Return the (X, Y) coordinate for the center point of the cell that contains the specified text.  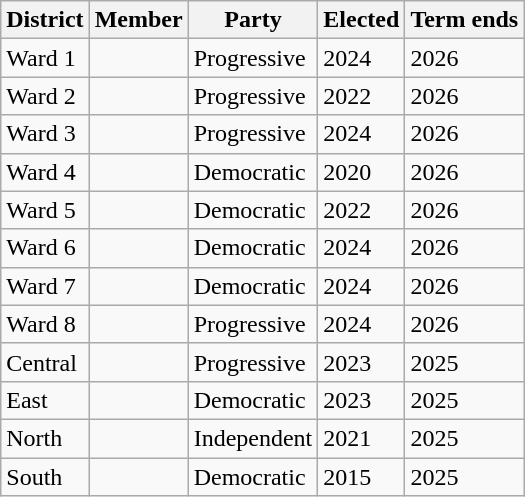
Independent (253, 438)
2015 (362, 477)
2021 (362, 438)
North (45, 438)
Party (253, 20)
South (45, 477)
Ward 5 (45, 210)
Ward 6 (45, 248)
Ward 7 (45, 286)
Ward 4 (45, 172)
Ward 8 (45, 324)
District (45, 20)
Ward 1 (45, 58)
Ward 2 (45, 96)
Elected (362, 20)
East (45, 400)
Ward 3 (45, 134)
Central (45, 362)
Member (138, 20)
Term ends (464, 20)
2020 (362, 172)
